Capture the cell that displays the provided text and extract its (X, Y) central coordinate. 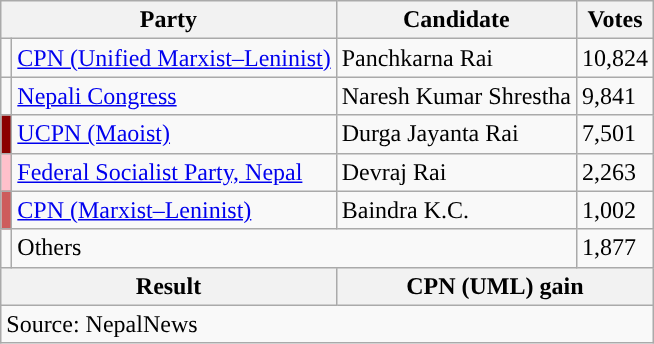
Baindra K.C. (456, 210)
CPN (Unified Marxist–Leninist) (174, 58)
2,263 (616, 172)
Result (168, 286)
10,824 (616, 58)
Panchkarna Rai (456, 58)
9,841 (616, 96)
1,002 (616, 210)
Party (168, 20)
7,501 (616, 134)
Nepali Congress (174, 96)
Federal Socialist Party, Nepal (174, 172)
Naresh Kumar Shrestha (456, 96)
Votes (616, 20)
Source: NepalNews (328, 324)
1,877 (616, 248)
Devraj Rai (456, 172)
CPN (Marxist–Leninist) (174, 210)
Others (294, 248)
UCPN (Maoist) (174, 134)
Candidate (456, 20)
Durga Jayanta Rai (456, 134)
CPN (UML) gain (494, 286)
